Return the (X, Y) coordinate for the center point of the cell that contains the specified text.  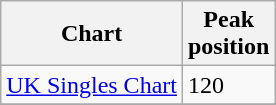
Chart (92, 34)
UK Singles Chart (92, 85)
120 (228, 85)
Peakposition (228, 34)
